Extract the [X, Y] coordinate from the center of the cell holding the provided text.  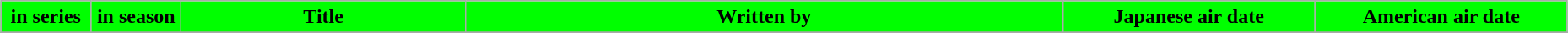
American air date [1441, 17]
Written by [764, 17]
in series [46, 17]
in season [137, 17]
Title [324, 17]
Japanese air date [1188, 17]
